Find where the given text appears and provide that cell's center as [x, y] coordinate. 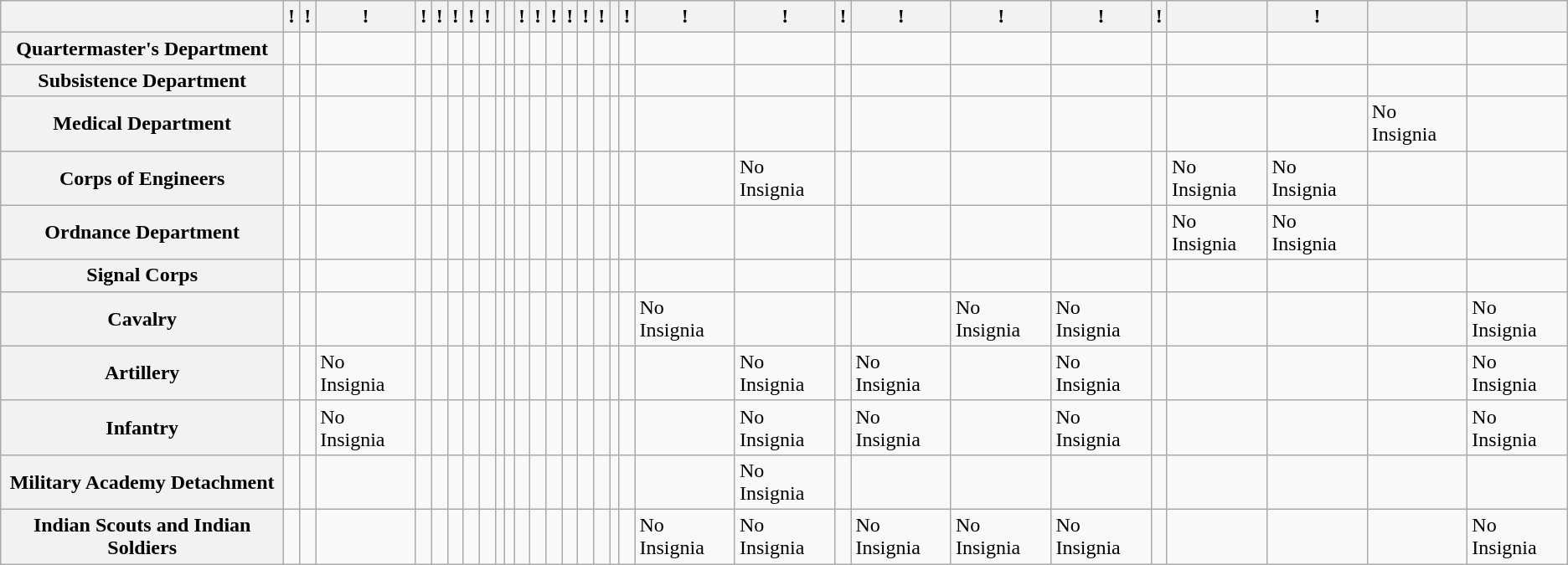
Artillery [142, 373]
Cavalry [142, 318]
Medical Department [142, 124]
Corps of Engineers [142, 177]
Military Academy Detachment [142, 482]
Indian Scouts and Indian Soldiers [142, 536]
Ordnance Department [142, 233]
Subsistence Department [142, 80]
Infantry [142, 427]
Signal Corps [142, 275]
Quartermaster's Department [142, 49]
